Identify which cell holds the provided text, then report its (x, y) central coordinate. 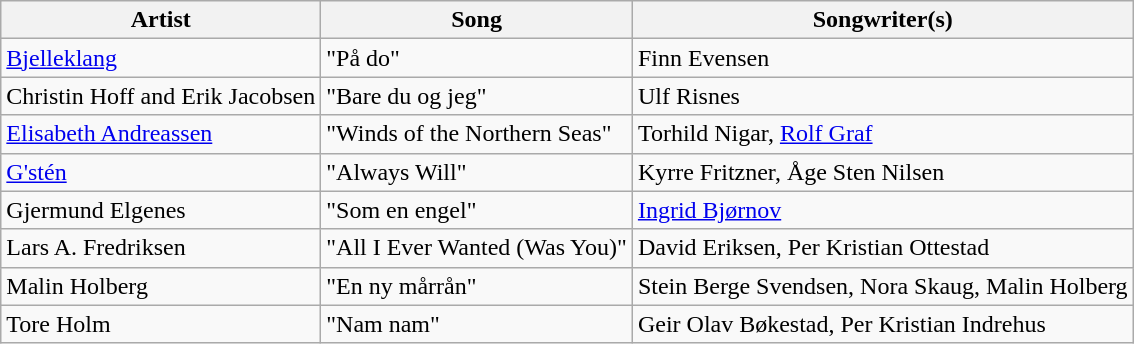
Ulf Risnes (882, 96)
Finn Evensen (882, 58)
Songwriter(s) (882, 20)
Ingrid Bjørnov (882, 210)
Gjermund Elgenes (161, 210)
Stein Berge Svendsen, Nora Skaug, Malin Holberg (882, 286)
Song (477, 20)
"All I Ever Wanted (Was You)" (477, 248)
Torhild Nigar, Rolf Graf (882, 134)
Tore Holm (161, 324)
G'stén (161, 172)
"En ny mårrån" (477, 286)
Lars A. Fredriksen (161, 248)
"Winds of the Northern Seas" (477, 134)
Kyrre Fritzner, Åge Sten Nilsen (882, 172)
"På do" (477, 58)
"Som en engel" (477, 210)
Bjelleklang (161, 58)
Christin Hoff and Erik Jacobsen (161, 96)
Elisabeth Andreassen (161, 134)
Malin Holberg (161, 286)
"Always Will" (477, 172)
"Nam nam" (477, 324)
Geir Olav Bøkestad, Per Kristian Indrehus (882, 324)
Artist (161, 20)
"Bare du og jeg" (477, 96)
David Eriksen, Per Kristian Ottestad (882, 248)
